From the cell containing the given text, extract its center point as (X, Y) coordinate. 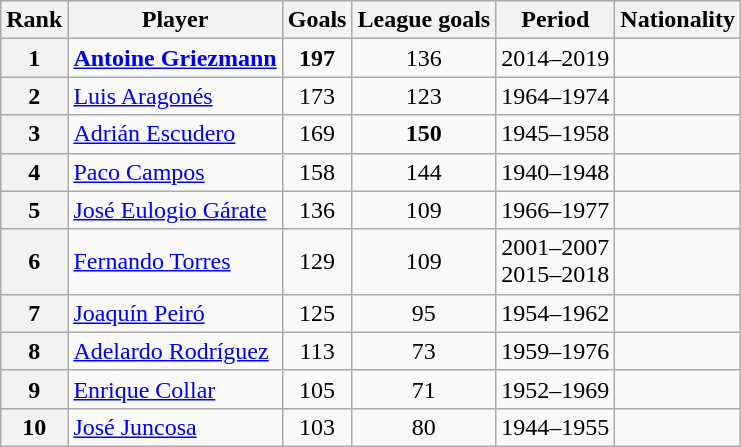
Period (556, 20)
73 (424, 351)
173 (317, 96)
197 (317, 58)
Nationality (678, 20)
1944–1955 (556, 427)
129 (317, 262)
5 (34, 210)
9 (34, 389)
2014–2019 (556, 58)
113 (317, 351)
1959–1976 (556, 351)
Adelardo Rodríguez (175, 351)
Goals (317, 20)
Enrique Collar (175, 389)
Luis Aragonés (175, 96)
Paco Campos (175, 172)
Player (175, 20)
1952–1969 (556, 389)
158 (317, 172)
80 (424, 427)
Rank (34, 20)
Fernando Torres (175, 262)
150 (424, 134)
2 (34, 96)
95 (424, 313)
League goals (424, 20)
Adrián Escudero (175, 134)
105 (317, 389)
71 (424, 389)
10 (34, 427)
1940–1948 (556, 172)
123 (424, 96)
3 (34, 134)
José Eulogio Gárate (175, 210)
125 (317, 313)
7 (34, 313)
169 (317, 134)
144 (424, 172)
8 (34, 351)
1945–1958 (556, 134)
José Juncosa (175, 427)
1954–1962 (556, 313)
1 (34, 58)
Antoine Griezmann (175, 58)
4 (34, 172)
103 (317, 427)
6 (34, 262)
1964–1974 (556, 96)
Joaquín Peiró (175, 313)
2001–20072015–2018 (556, 262)
1966–1977 (556, 210)
